Search for the cell housing the specified text and yield its (X, Y) center coordinate. 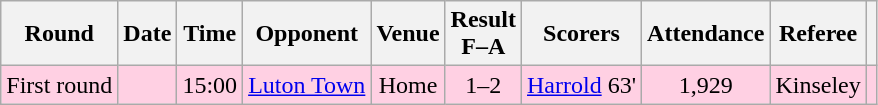
First round (60, 85)
Venue (408, 34)
1,929 (706, 85)
Scorers (581, 34)
Harrold 63' (581, 85)
Round (60, 34)
Luton Town (307, 85)
Opponent (307, 34)
Home (408, 85)
Kinseley (818, 85)
Referee (818, 34)
Date (148, 34)
1–2 (483, 85)
15:00 (210, 85)
Attendance (706, 34)
ResultF–A (483, 34)
Time (210, 34)
